Detect which cell encompasses the target text, then output its (x, y) center coordinate. 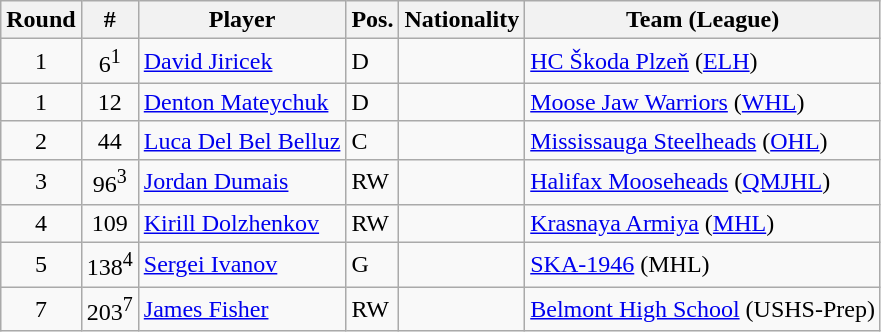
Krasnaya Armiya (MHL) (703, 223)
Moose Jaw Warriors (WHL) (703, 102)
Sergei Ivanov (242, 264)
1384 (110, 264)
SKA-1946 (MHL) (703, 264)
Round (41, 20)
Luca Del Bel Belluz (242, 140)
Pos. (372, 20)
G (372, 264)
James Fisher (242, 310)
C (372, 140)
Player (242, 20)
4 (41, 223)
2 (41, 140)
61 (110, 62)
HC Škoda Plzeň (ELH) (703, 62)
5 (41, 264)
7 (41, 310)
Team (League) (703, 20)
2037 (110, 310)
# (110, 20)
Halifax Mooseheads (QMJHL) (703, 182)
David Jiricek (242, 62)
Nationality (462, 20)
44 (110, 140)
Belmont High School (USHS-Prep) (703, 310)
3 (41, 182)
Kirill Dolzhenkov (242, 223)
Mississauga Steelheads (OHL) (703, 140)
Jordan Dumais (242, 182)
12 (110, 102)
963 (110, 182)
109 (110, 223)
Denton Mateychuk (242, 102)
